Scan for the cell matching the given text and deliver its (X, Y) coordinate at center. 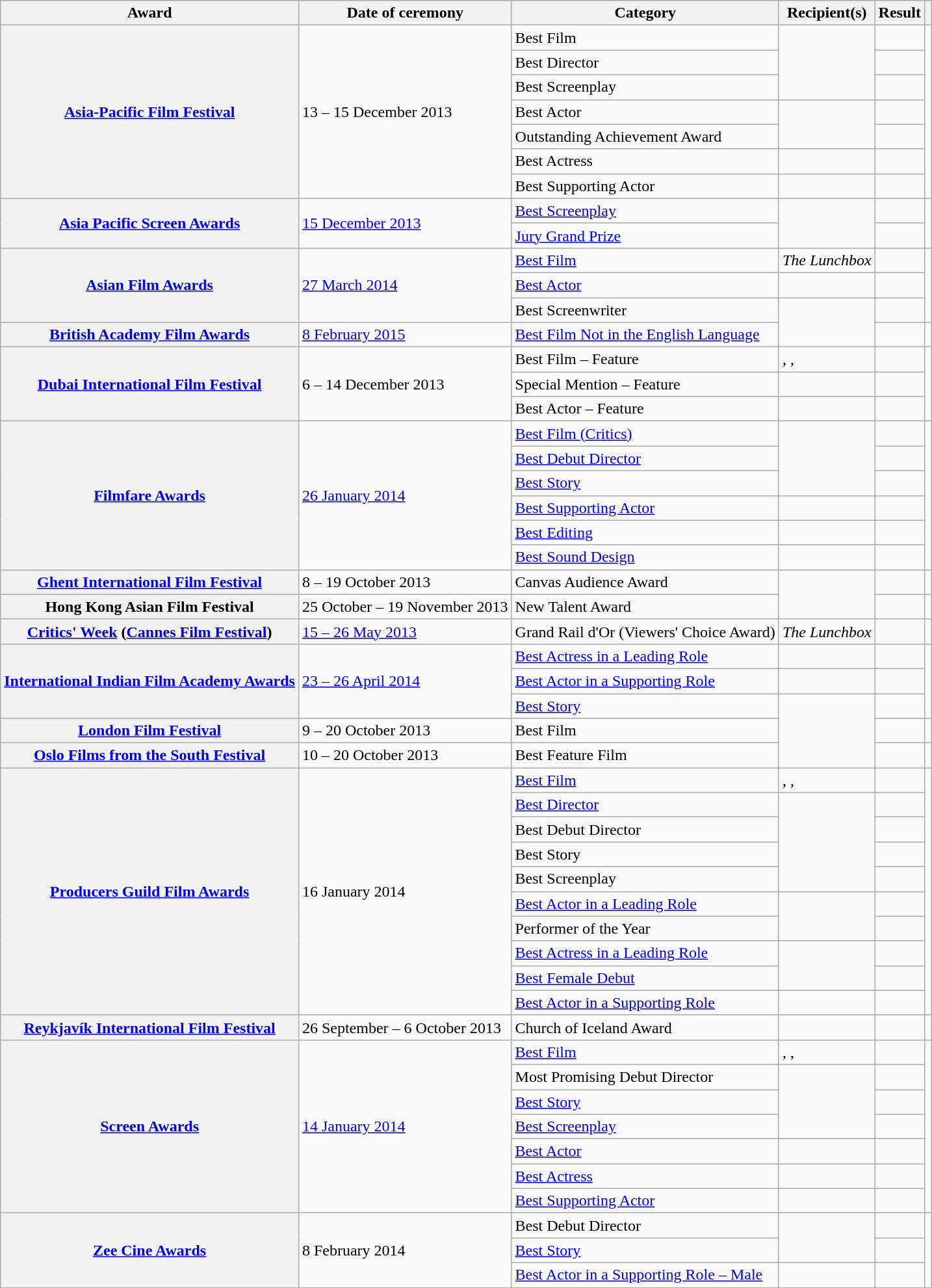
Outstanding Achievement Award (645, 137)
Best Film (Critics) (645, 434)
Best Film – Feature (645, 360)
Asia-Pacific Film Festival (149, 112)
New Talent Award (645, 607)
Special Mention – Feature (645, 384)
27 March 2014 (405, 285)
15 – 26 May 2013 (405, 631)
8 – 19 October 2013 (405, 582)
Award (149, 13)
8 February 2015 (405, 335)
13 – 15 December 2013 (405, 112)
Screen Awards (149, 1126)
6 – 14 December 2013 (405, 384)
8 February 2014 (405, 1250)
Best Feature Film (645, 756)
International Indian Film Academy Awards (149, 681)
Best Actor in a Supporting Role – Male (645, 1275)
Oslo Films from the South Festival (149, 756)
25 October – 19 November 2013 (405, 607)
Best Actor – Feature (645, 409)
23 – 26 April 2014 (405, 681)
British Academy Film Awards (149, 335)
Asia Pacific Screen Awards (149, 223)
Recipient(s) (827, 13)
Reykjavík International Film Festival (149, 1027)
Best Editing (645, 532)
Best Actor in a Leading Role (645, 904)
Performer of the Year (645, 928)
26 January 2014 (405, 495)
London Film Festival (149, 731)
Best Female Debut (645, 978)
Best Film Not in the English Language (645, 335)
Jury Grand Prize (645, 235)
Result (900, 13)
15 December 2013 (405, 223)
Church of Iceland Award (645, 1027)
Zee Cine Awards (149, 1250)
Producers Guild Film Awards (149, 892)
26 September – 6 October 2013 (405, 1027)
Filmfare Awards (149, 495)
Dubai International Film Festival (149, 384)
Most Promising Debut Director (645, 1077)
14 January 2014 (405, 1126)
Ghent International Film Festival (149, 582)
10 – 20 October 2013 (405, 756)
Critics' Week (Cannes Film Festival) (149, 631)
Grand Rail d'Or (Viewers' Choice Award) (645, 631)
Best Screenwriter (645, 310)
Best Sound Design (645, 557)
Canvas Audience Award (645, 582)
Hong Kong Asian Film Festival (149, 607)
9 – 20 October 2013 (405, 731)
Asian Film Awards (149, 285)
Date of ceremony (405, 13)
16 January 2014 (405, 892)
Category (645, 13)
